For the text-containing cell, return its midpoint in (x, y) coordinate format. 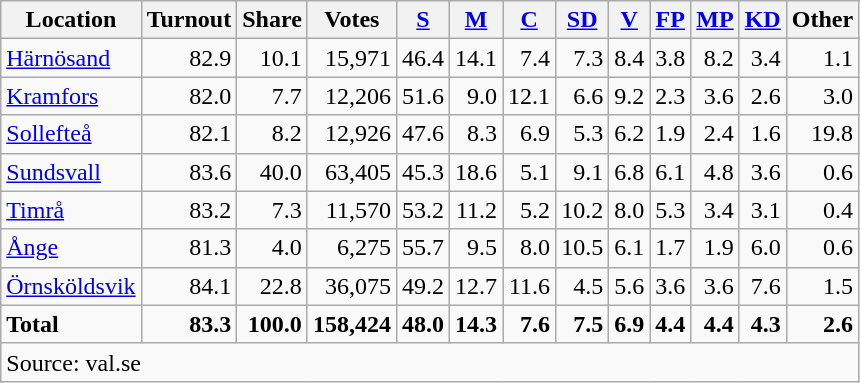
10.2 (582, 210)
7.4 (530, 58)
158,424 (352, 324)
3.1 (762, 210)
Härnösand (71, 58)
1.6 (762, 134)
Location (71, 20)
9.0 (476, 96)
6.0 (762, 248)
40.0 (272, 172)
5.2 (530, 210)
12.1 (530, 96)
1.1 (822, 58)
S (422, 20)
C (530, 20)
11,570 (352, 210)
Sollefteå (71, 134)
82.1 (189, 134)
3.8 (670, 58)
1.7 (670, 248)
11.6 (530, 286)
51.6 (422, 96)
100.0 (272, 324)
MP (715, 20)
19.8 (822, 134)
14.1 (476, 58)
6.2 (630, 134)
4.8 (715, 172)
6,275 (352, 248)
83.6 (189, 172)
M (476, 20)
48.0 (422, 324)
55.7 (422, 248)
45.3 (422, 172)
81.3 (189, 248)
5.1 (530, 172)
6.6 (582, 96)
9.2 (630, 96)
5.6 (630, 286)
82.9 (189, 58)
22.8 (272, 286)
Votes (352, 20)
10.1 (272, 58)
2.4 (715, 134)
10.5 (582, 248)
83.3 (189, 324)
82.0 (189, 96)
Total (71, 324)
SD (582, 20)
49.2 (422, 286)
6.8 (630, 172)
8.3 (476, 134)
46.4 (422, 58)
36,075 (352, 286)
7.5 (582, 324)
12,206 (352, 96)
Other (822, 20)
Turnout (189, 20)
0.4 (822, 210)
63,405 (352, 172)
9.1 (582, 172)
53.2 (422, 210)
4.5 (582, 286)
Ånge (71, 248)
Kramfors (71, 96)
4.0 (272, 248)
15,971 (352, 58)
Timrå (71, 210)
KD (762, 20)
Sundsvall (71, 172)
83.2 (189, 210)
8.4 (630, 58)
FP (670, 20)
4.3 (762, 324)
3.0 (822, 96)
Share (272, 20)
14.3 (476, 324)
V (630, 20)
84.1 (189, 286)
1.5 (822, 286)
47.6 (422, 134)
9.5 (476, 248)
12,926 (352, 134)
12.7 (476, 286)
11.2 (476, 210)
2.3 (670, 96)
Source: val.se (430, 362)
7.7 (272, 96)
Örnsköldsvik (71, 286)
18.6 (476, 172)
